For the text-containing cell, return its midpoint in [x, y] coordinate format. 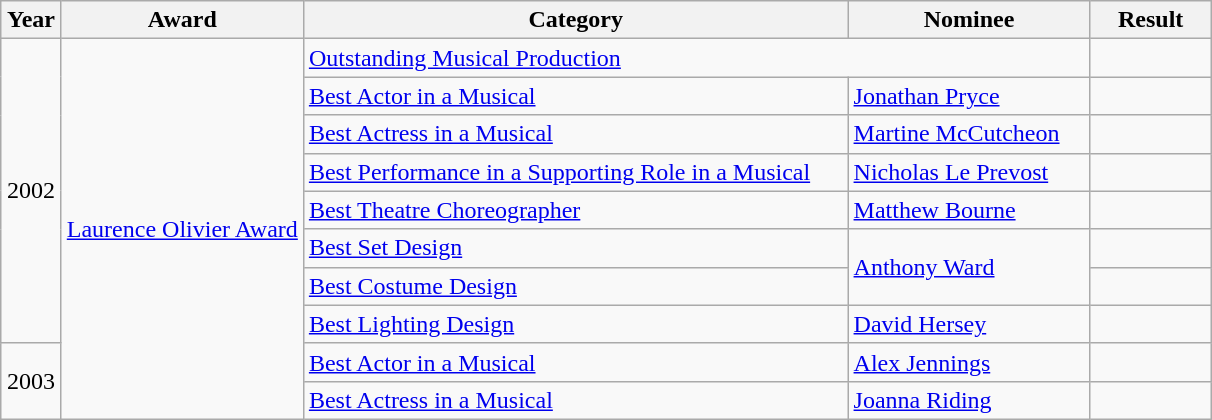
Award [182, 20]
Nominee [969, 20]
Nicholas Le Prevost [969, 172]
Outstanding Musical Production [696, 58]
Anthony Ward [969, 267]
2003 [32, 381]
Best Performance in a Supporting Role in a Musical [576, 172]
Best Theatre Choreographer [576, 210]
Best Lighting Design [576, 324]
Matthew Bourne [969, 210]
Result [1150, 20]
Joanna Riding [969, 400]
Jonathan Pryce [969, 96]
2002 [32, 191]
Best Costume Design [576, 286]
Year [32, 20]
Laurence Olivier Award [182, 230]
David Hersey [969, 324]
Best Set Design [576, 248]
Category [576, 20]
Alex Jennings [969, 362]
Martine McCutcheon [969, 134]
